For the text-containing cell, return its midpoint in [X, Y] coordinate format. 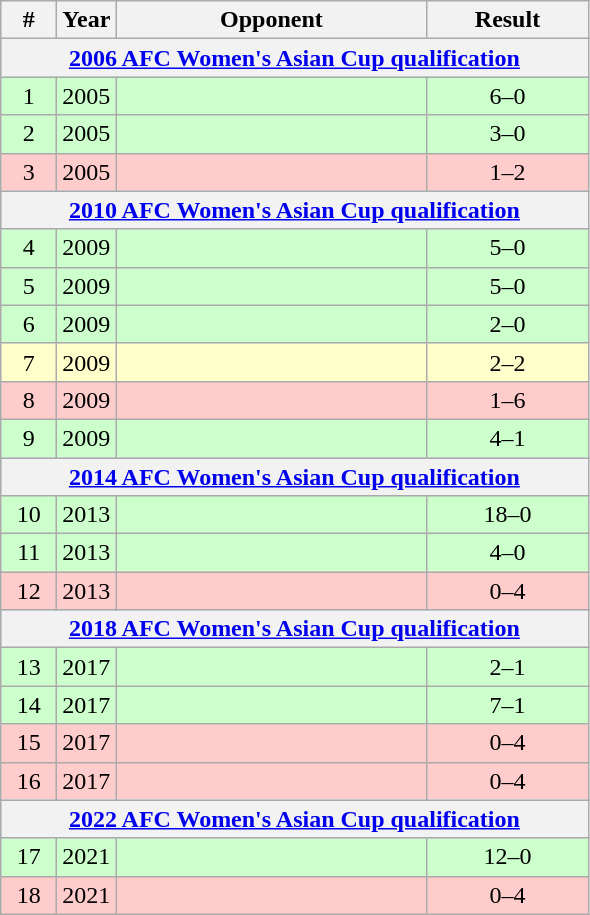
6–0 [508, 96]
12–0 [508, 857]
3–0 [508, 134]
2–0 [508, 324]
11 [29, 553]
18–0 [508, 515]
2 [29, 134]
2018 AFC Women's Asian Cup qualification [294, 629]
2022 AFC Women's Asian Cup qualification [294, 819]
1–6 [508, 400]
2006 AFC Women's Asian Cup qualification [294, 58]
10 [29, 515]
6 [29, 324]
8 [29, 400]
18 [29, 895]
Year [86, 20]
14 [29, 705]
Result [508, 20]
15 [29, 743]
Opponent [272, 20]
4–1 [508, 438]
4–0 [508, 553]
12 [29, 591]
16 [29, 781]
7 [29, 362]
2014 AFC Women's Asian Cup qualification [294, 477]
5 [29, 286]
2–1 [508, 667]
4 [29, 248]
2010 AFC Women's Asian Cup qualification [294, 210]
# [29, 20]
2–2 [508, 362]
1 [29, 96]
1–2 [508, 172]
13 [29, 667]
17 [29, 857]
7–1 [508, 705]
3 [29, 172]
9 [29, 438]
